Output the [X, Y] coordinate of the center of the cell containing the given text.  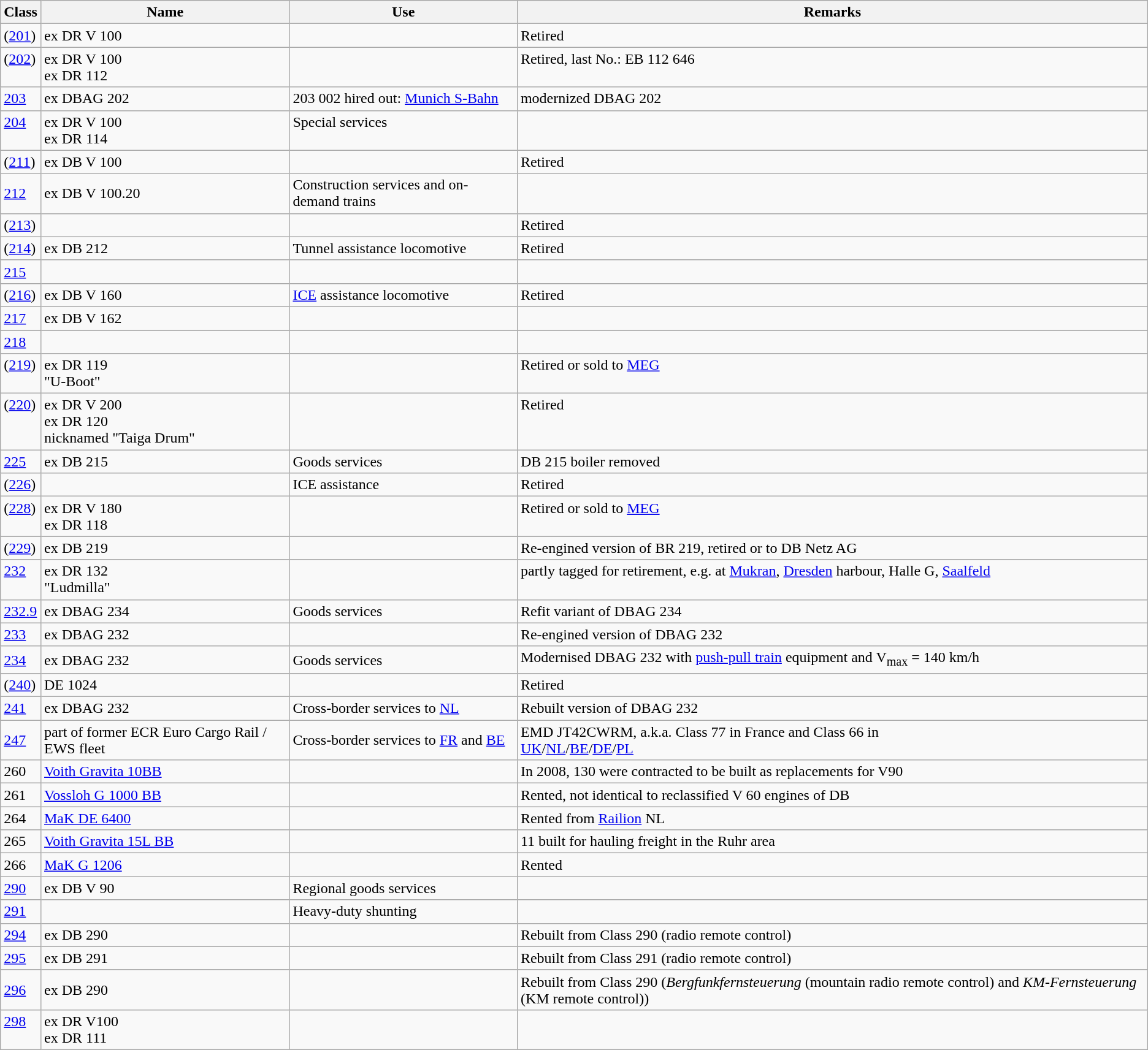
ex DB 212 [164, 248]
MaK G 1206 [164, 865]
(216) [21, 295]
(201) [21, 36]
Name [164, 12]
Cross-border services to FR and BE [404, 740]
232.9 [21, 611]
298 [21, 1030]
Rebuilt from Class 290 (Bergfunkfernsteuerung (mountain radio remote control) and KM-Fernsteuerung (KM remote control)) [832, 989]
233 [21, 634]
DB 215 boiler removed [832, 462]
Remarks [832, 12]
232 [21, 580]
(202) [21, 67]
264 [21, 818]
ex DR V 100ex DR 114 [164, 130]
Construction services and on-demand trains [404, 194]
294 [21, 935]
295 [21, 958]
Rebuilt from Class 291 (radio remote control) [832, 958]
ex DB 219 [164, 548]
Use [404, 12]
Retired, last No.: EB 112 646 [832, 67]
In 2008, 130 were contracted to be built as replacements for V90 [832, 772]
Re-engined version of DBAG 232 [832, 634]
MaK DE 6400 [164, 818]
ex DB V 90 [164, 888]
ex DR V100ex DR 111 [164, 1030]
ICE assistance [404, 485]
225 [21, 462]
ex DBAG 234 [164, 611]
Refit variant of DBAG 234 [832, 611]
ex DR V 200ex DR 120nicknamed "Taiga Drum" [164, 422]
ex DR 119"U-Boot" [164, 374]
(219) [21, 374]
Voith Gravita 15L BB [164, 842]
ex DR 132"Ludmilla" [164, 580]
Special services [404, 130]
(226) [21, 485]
ex DR V 100ex DR 112 [164, 67]
(214) [21, 248]
291 [21, 911]
Voith Gravita 10BB [164, 772]
Re-engined version of BR 219, retired or to DB Netz AG [832, 548]
ex DR V 180ex DR 118 [164, 516]
290 [21, 888]
ex DR V 100 [164, 36]
ex DBAG 202 [164, 99]
ex DB 291 [164, 958]
(213) [21, 225]
Regional goods services [404, 888]
Rented from Railion NL [832, 818]
218 [21, 341]
296 [21, 989]
Modernised DBAG 232 with push-pull train equipment and Vmax = 140 km/h [832, 660]
247 [21, 740]
234 [21, 660]
Rented [832, 865]
modernized DBAG 202 [832, 99]
DE 1024 [164, 685]
(229) [21, 548]
part of former ECR Euro Cargo Rail / EWS fleet [164, 740]
Rebuilt version of DBAG 232 [832, 709]
260 [21, 772]
203 [21, 99]
ex DB V 160 [164, 295]
ex DB V 100 [164, 162]
266 [21, 865]
Rebuilt from Class 290 (radio remote control) [832, 935]
ex DB 215 [164, 462]
ex DB V 162 [164, 318]
217 [21, 318]
EMD JT42CWRM, a.k.a. Class 77 in France and Class 66 inUK/NL/BE/DE/PL [832, 740]
11 built for hauling freight in the Ruhr area [832, 842]
265 [21, 842]
Heavy-duty shunting [404, 911]
Rented, not identical to reclassified V 60 engines of DB [832, 795]
204 [21, 130]
ex DB V 100.20 [164, 194]
261 [21, 795]
(220) [21, 422]
partly tagged for retirement, e.g. at Mukran, Dresden harbour, Halle G, Saalfeld [832, 580]
Vossloh G 1000 BB [164, 795]
(228) [21, 516]
Tunnel assistance locomotive [404, 248]
215 [21, 272]
(240) [21, 685]
Class [21, 12]
203 002 hired out: Munich S-Bahn [404, 99]
212 [21, 194]
Cross-border services to NL [404, 709]
(211) [21, 162]
ICE assistance locomotive [404, 295]
241 [21, 709]
